Identify which cell holds the provided text, then report its (x, y) central coordinate. 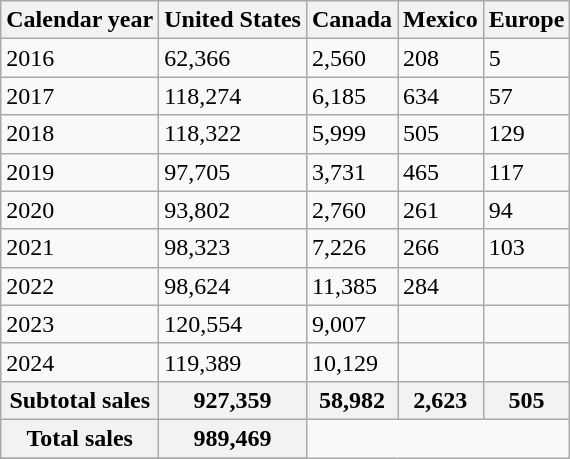
Canada (352, 20)
927,359 (233, 400)
2022 (80, 286)
6,185 (352, 96)
98,323 (233, 248)
266 (441, 248)
5,999 (352, 134)
103 (526, 248)
129 (526, 134)
2024 (80, 362)
117 (526, 172)
3,731 (352, 172)
634 (441, 96)
Europe (526, 20)
98,624 (233, 286)
261 (441, 210)
2,560 (352, 58)
2017 (80, 96)
2020 (80, 210)
57 (526, 96)
2,623 (441, 400)
118,274 (233, 96)
208 (441, 58)
120,554 (233, 324)
58,982 (352, 400)
97,705 (233, 172)
Total sales (80, 438)
Subtotal sales (80, 400)
2016 (80, 58)
62,366 (233, 58)
2,760 (352, 210)
10,129 (352, 362)
2023 (80, 324)
94 (526, 210)
2018 (80, 134)
9,007 (352, 324)
465 (441, 172)
284 (441, 286)
119,389 (233, 362)
United States (233, 20)
2021 (80, 248)
Calendar year (80, 20)
11,385 (352, 286)
2019 (80, 172)
7,226 (352, 248)
118,322 (233, 134)
Mexico (441, 20)
989,469 (233, 438)
5 (526, 58)
93,802 (233, 210)
